Scan for the cell matching the given text and deliver its (X, Y) coordinate at center. 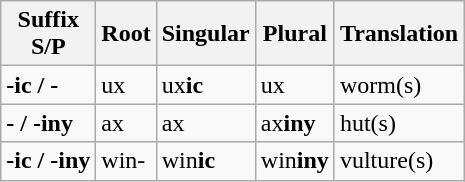
hut(s) (398, 123)
wininy (294, 161)
vulture(s) (398, 161)
axiny (294, 123)
uxic (206, 85)
Translation (398, 34)
Root (126, 34)
Singular (206, 34)
win- (126, 161)
worm(s) (398, 85)
winic (206, 161)
- / -iny (48, 123)
-ic / - (48, 85)
-ic / -iny (48, 161)
Plural (294, 34)
SuffixS/P (48, 34)
